Return the [x, y] coordinate for the center point of the cell that contains the specified text.  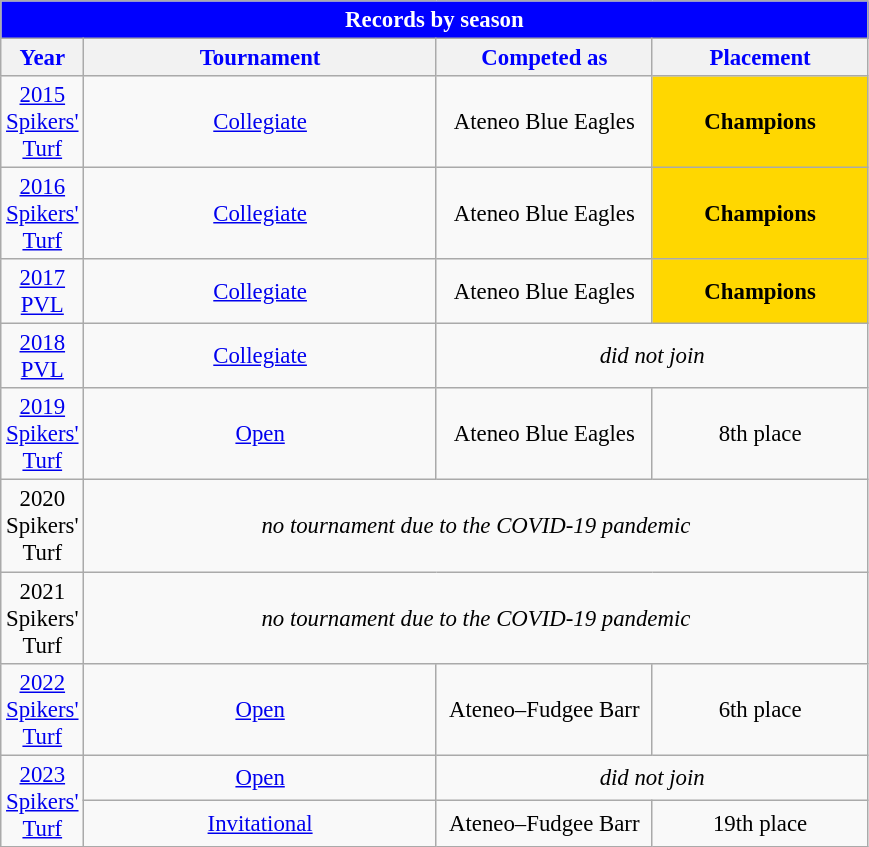
8th place [760, 434]
2023 Spikers' Turf [42, 801]
Tournament [260, 58]
Invitational [260, 824]
2018 PVL [42, 356]
2017 PVL [42, 292]
Competed as [544, 58]
2015 Spikers' Turf [42, 122]
2016 Spikers' Turf [42, 214]
2019 Spikers' Turf [42, 434]
2021 Spikers' Turf [42, 618]
6th place [760, 709]
19th place [760, 824]
Records by season [434, 20]
Year [42, 58]
2020 Spikers' Turf [42, 526]
2022 Spikers' Turf [42, 709]
Placement [760, 58]
